Pinpoint the cell where the given text exists, returning its (x, y) midpoint coordinate. 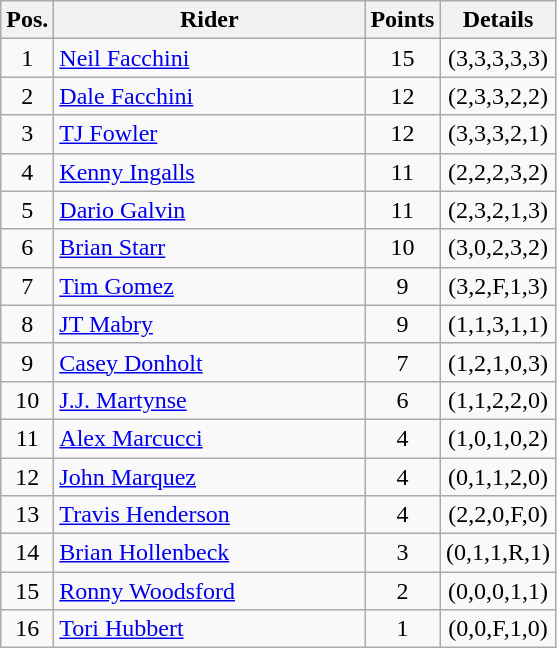
Details (498, 20)
(2,2,2,3,2) (498, 172)
13 (28, 515)
(2,3,2,1,3) (498, 210)
Ronny Woodsford (210, 591)
(1,2,1,0,3) (498, 362)
(2,2,0,F,0) (498, 515)
(1,1,2,2,0) (498, 400)
John Marquez (210, 477)
(0,0,0,1,1) (498, 591)
Tori Hubbert (210, 629)
Neil Facchini (210, 58)
JT Mabry (210, 324)
Tim Gomez (210, 286)
(0,1,1,R,1) (498, 553)
Alex Marcucci (210, 438)
(3,3,3,3,3) (498, 58)
16 (28, 629)
8 (28, 324)
(1,0,1,0,2) (498, 438)
Travis Henderson (210, 515)
(3,2,F,1,3) (498, 286)
Dale Facchini (210, 96)
(2,3,3,2,2) (498, 96)
5 (28, 210)
Pos. (28, 20)
Points (402, 20)
J.J. Martynse (210, 400)
(3,3,3,2,1) (498, 134)
Brian Hollenbeck (210, 553)
(0,1,1,2,0) (498, 477)
Casey Donholt (210, 362)
(1,1,3,1,1) (498, 324)
Rider (210, 20)
Kenny Ingalls (210, 172)
TJ Fowler (210, 134)
Dario Galvin (210, 210)
Brian Starr (210, 248)
14 (28, 553)
(3,0,2,3,2) (498, 248)
(0,0,F,1,0) (498, 629)
